Scan for the cell matching the given text and deliver its [x, y] coordinate at center. 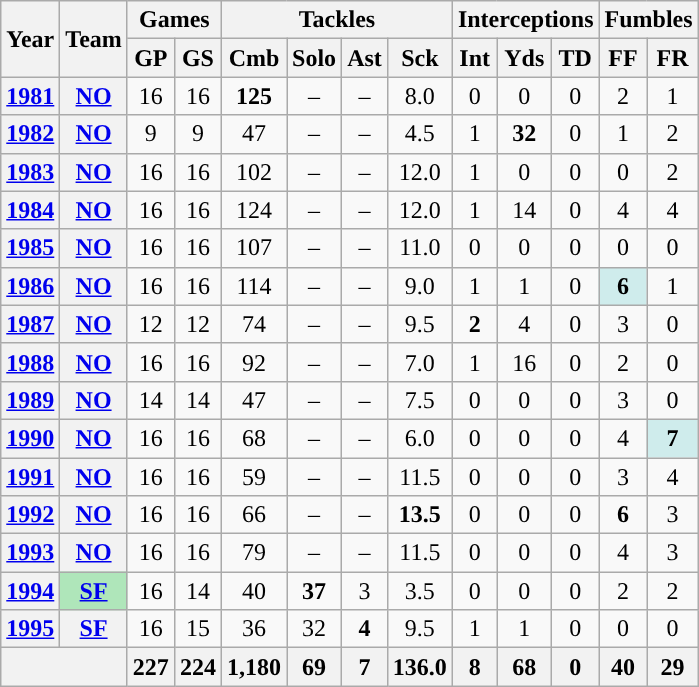
1994 [30, 591]
11.0 [420, 248]
6.0 [420, 438]
7.0 [420, 362]
1984 [30, 210]
1987 [30, 324]
36 [254, 629]
69 [314, 667]
114 [254, 286]
224 [198, 667]
1,180 [254, 667]
FF [623, 58]
8 [474, 667]
Int [474, 58]
79 [254, 553]
37 [314, 591]
1995 [30, 629]
124 [254, 210]
74 [254, 324]
1989 [30, 400]
FR [672, 58]
1990 [30, 438]
Yds [524, 58]
136.0 [420, 667]
107 [254, 248]
GS [198, 58]
TD [576, 58]
7.5 [420, 400]
1982 [30, 134]
3.5 [420, 591]
1991 [30, 477]
1983 [30, 172]
9.0 [420, 286]
Year [30, 39]
92 [254, 362]
227 [150, 667]
Tackles [336, 20]
1992 [30, 515]
8.0 [420, 96]
13.5 [420, 515]
59 [254, 477]
15 [198, 629]
Ast [365, 58]
Interceptions [526, 20]
Solo [314, 58]
1986 [30, 286]
4.5 [420, 134]
Fumbles [648, 20]
29 [672, 667]
102 [254, 172]
Cmb [254, 58]
Games [174, 20]
125 [254, 96]
1993 [30, 553]
1988 [30, 362]
GP [150, 58]
1985 [30, 248]
Sck [420, 58]
66 [254, 515]
1981 [30, 96]
Team [94, 39]
